Output the [X, Y] coordinate of the center of the cell containing the given text.  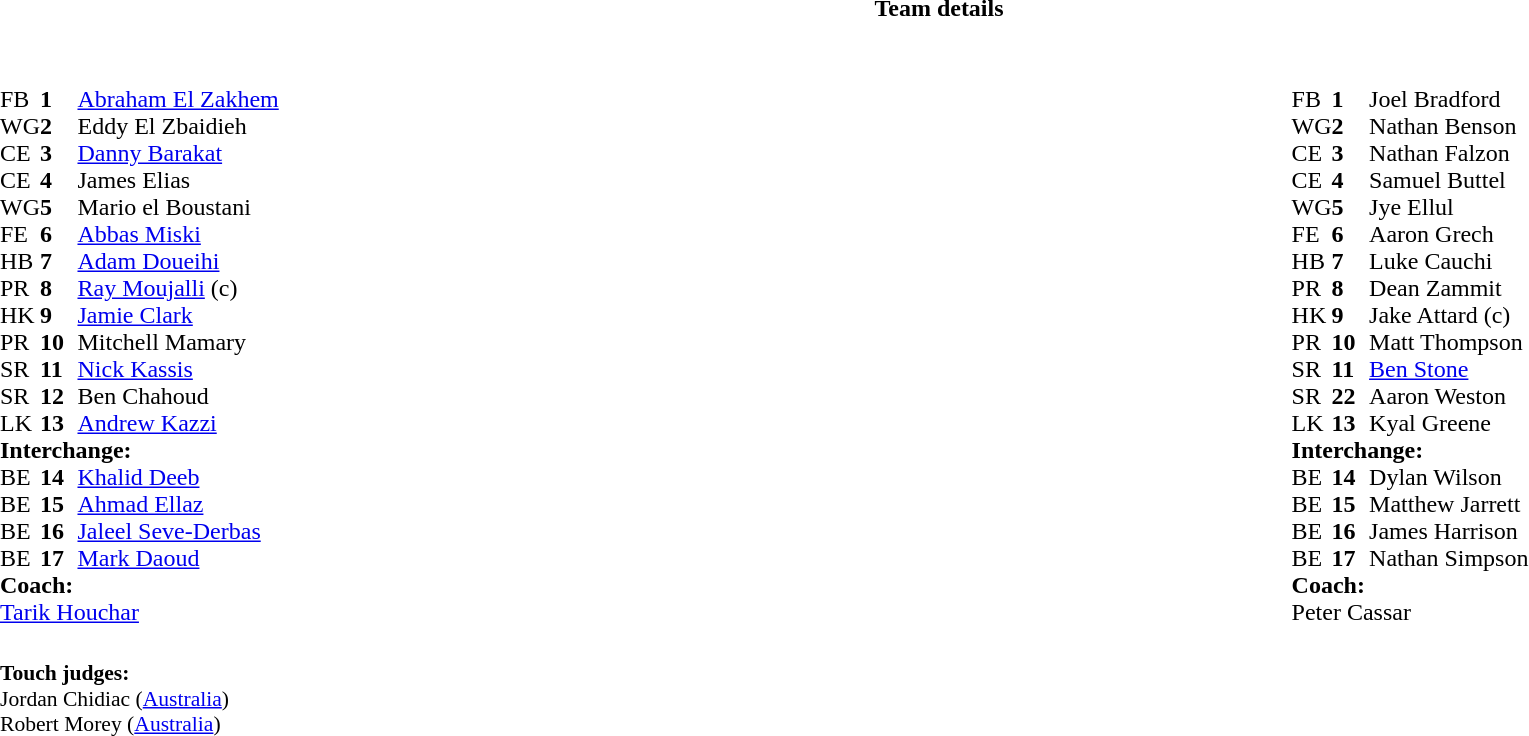
Jaleel Seve-Derbas [178, 532]
Nick Kassis [178, 370]
Jamie Clark [178, 316]
Mario el Boustani [178, 208]
Samuel Buttel [1448, 180]
Matt Thompson [1448, 342]
Ben Stone [1448, 370]
James Harrison [1448, 532]
Andrew Kazzi [178, 424]
Ben Chahoud [178, 396]
Dylan Wilson [1448, 478]
Dean Zammit [1448, 288]
Danny Barakat [178, 154]
Nathan Simpson [1448, 558]
Nathan Falzon [1448, 154]
Ray Moujalli (c) [178, 288]
Khalid Deeb [178, 478]
Jake Attard (c) [1448, 316]
Eddy El Zbaidieh [178, 126]
Joel Bradford [1448, 100]
Abraham El Zakhem [178, 100]
Ahmad Ellaz [178, 504]
Tarik Houchar [140, 612]
Matthew Jarrett [1448, 504]
James Elias [178, 180]
Adam Doueihi [178, 262]
Aaron Grech [1448, 234]
Mark Daoud [178, 558]
Mitchell Mamary [178, 342]
Nathan Benson [1448, 126]
12 [59, 396]
Kyal Greene [1448, 424]
Aaron Weston [1448, 396]
Jye Ellul [1448, 208]
Abbas Miski [178, 234]
22 [1351, 396]
Peter Cassar [1410, 612]
Luke Cauchi [1448, 262]
